Return the (x, y) coordinate for the center point of the cell that contains the specified text.  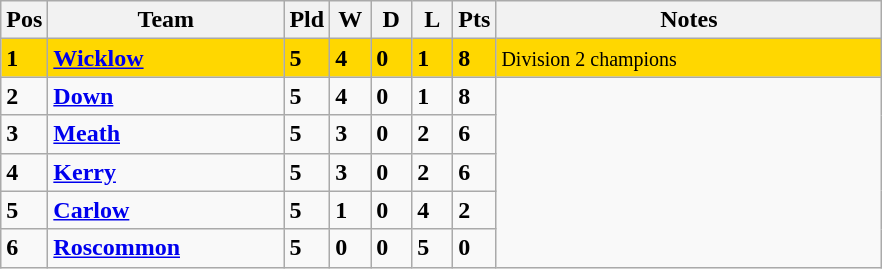
W (350, 20)
Team (166, 20)
Notes (689, 20)
Pts (474, 20)
Pld (307, 20)
Pos (24, 20)
D (392, 20)
Carlow (166, 210)
Wicklow (166, 58)
Kerry (166, 172)
Roscommon (166, 248)
Down (166, 96)
Division 2 champions (689, 58)
Meath (166, 134)
L (432, 20)
